Pinpoint the cell where the given text exists, returning its [x, y] midpoint coordinate. 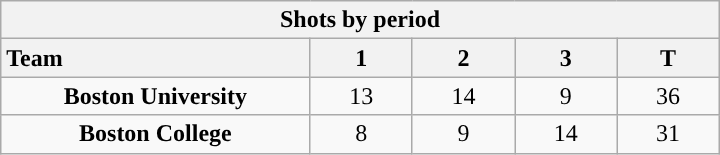
1 [361, 58]
31 [668, 134]
Shots by period [360, 20]
Boston University [156, 96]
2 [463, 58]
Team [156, 58]
3 [566, 58]
T [668, 58]
13 [361, 96]
36 [668, 96]
Boston College [156, 134]
8 [361, 134]
